Capture the cell that displays the provided text and extract its (x, y) central coordinate. 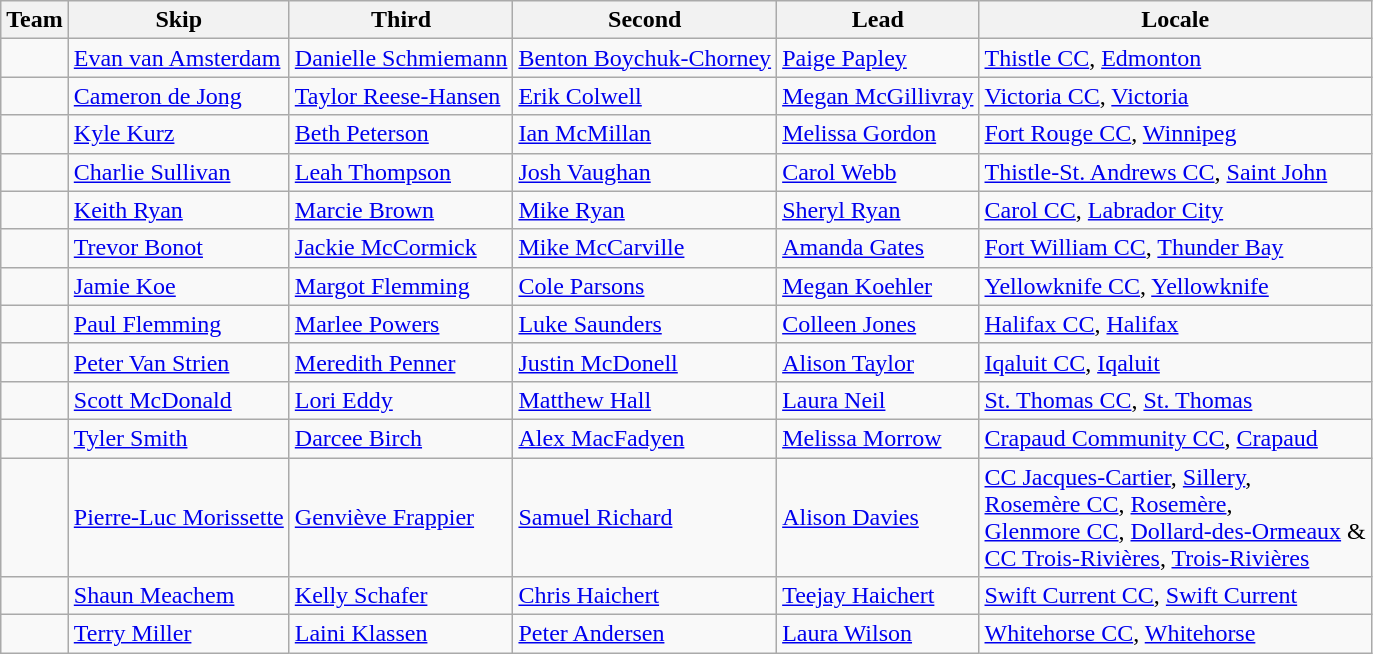
Ian McMillan (645, 134)
Melissa Gordon (878, 134)
Josh Vaughan (645, 172)
Mike McCarville (645, 248)
Jackie McCormick (401, 248)
Margot Flemming (401, 286)
Evan van Amsterdam (178, 58)
Megan McGillivray (878, 96)
Paul Flemming (178, 324)
Whitehorse CC, Whitehorse (1175, 634)
Teejay Haichert (878, 596)
Laura Neil (878, 400)
Danielle Schmiemann (401, 58)
Cole Parsons (645, 286)
Marcie Brown (401, 210)
Paige Papley (878, 58)
Samuel Richard (645, 518)
Trevor Bonot (178, 248)
Third (401, 20)
Pierre-Luc Morissette (178, 518)
Kyle Kurz (178, 134)
Peter Andersen (645, 634)
Second (645, 20)
Jamie Koe (178, 286)
Iqaluit CC, Iqaluit (1175, 362)
Melissa Morrow (878, 438)
Mike Ryan (645, 210)
Scott McDonald (178, 400)
Colleen Jones (878, 324)
Megan Koehler (878, 286)
Swift Current CC, Swift Current (1175, 596)
Carol Webb (878, 172)
Crapaud Community CC, Crapaud (1175, 438)
Keith Ryan (178, 210)
Yellowknife CC, Yellowknife (1175, 286)
Beth Peterson (401, 134)
Taylor Reese-Hansen (401, 96)
Alex MacFadyen (645, 438)
Fort Rouge CC, Winnipeg (1175, 134)
Victoria CC, Victoria (1175, 96)
Leah Thompson (401, 172)
Thistle-St. Andrews CC, Saint John (1175, 172)
Lead (878, 20)
Marlee Powers (401, 324)
Team (35, 20)
Cameron de Jong (178, 96)
Genviève Frappier (401, 518)
Halifax CC, Halifax (1175, 324)
Terry Miller (178, 634)
Erik Colwell (645, 96)
Chris Haichert (645, 596)
Skip (178, 20)
Justin McDonell (645, 362)
Laura Wilson (878, 634)
Laini Klassen (401, 634)
Shaun Meachem (178, 596)
Darcee Birch (401, 438)
Locale (1175, 20)
Charlie Sullivan (178, 172)
Tyler Smith (178, 438)
Luke Saunders (645, 324)
Sheryl Ryan (878, 210)
Amanda Gates (878, 248)
Alison Taylor (878, 362)
Fort William CC, Thunder Bay (1175, 248)
Lori Eddy (401, 400)
Benton Boychuk-Chorney (645, 58)
Kelly Schafer (401, 596)
Thistle CC, Edmonton (1175, 58)
St. Thomas CC, St. Thomas (1175, 400)
Peter Van Strien (178, 362)
Alison Davies (878, 518)
Matthew Hall (645, 400)
Carol CC, Labrador City (1175, 210)
Meredith Penner (401, 362)
CC Jacques-Cartier, Sillery, Rosemère CC, Rosemère, Glenmore CC, Dollard-des-Ormeaux & CC Trois-Rivières, Trois-Rivières (1175, 518)
